Detect which cell encompasses the target text, then output its (X, Y) center coordinate. 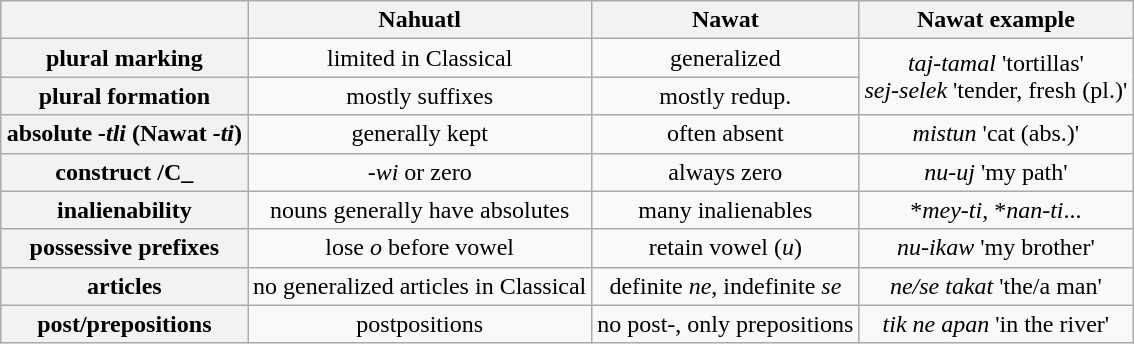
generalized (726, 58)
post/prepositions (124, 324)
mostly redup. (726, 96)
*mey-ti, *nan-ti... (996, 210)
many inalienables (726, 210)
possessive prefixes (124, 248)
tik ne apan 'in the river' (996, 324)
inalienability (124, 210)
always zero (726, 172)
postpositions (420, 324)
Nahuatl (420, 20)
nu-ikaw 'my brother' (996, 248)
no generalized articles in Classical (420, 286)
ne/se takat 'the/a man' (996, 286)
generally kept (420, 134)
lose o before vowel (420, 248)
Nawat example (996, 20)
-wi or zero (420, 172)
absolute -tli (Nawat -ti) (124, 134)
nouns generally have absolutes (420, 210)
definite ne, indefinite se (726, 286)
Nawat (726, 20)
taj-tamal 'tortillas'sej-selek 'tender, fresh (pl.)' (996, 77)
articles (124, 286)
plural marking (124, 58)
no post-, only prepositions (726, 324)
mostly suffixes (420, 96)
retain vowel (u) (726, 248)
often absent (726, 134)
nu-uj 'my path' (996, 172)
mistun 'cat (abs.)' (996, 134)
limited in Classical (420, 58)
construct /C_ (124, 172)
plural formation (124, 96)
